Determine the [x, y] coordinate at the center of the cell enclosing the given text.  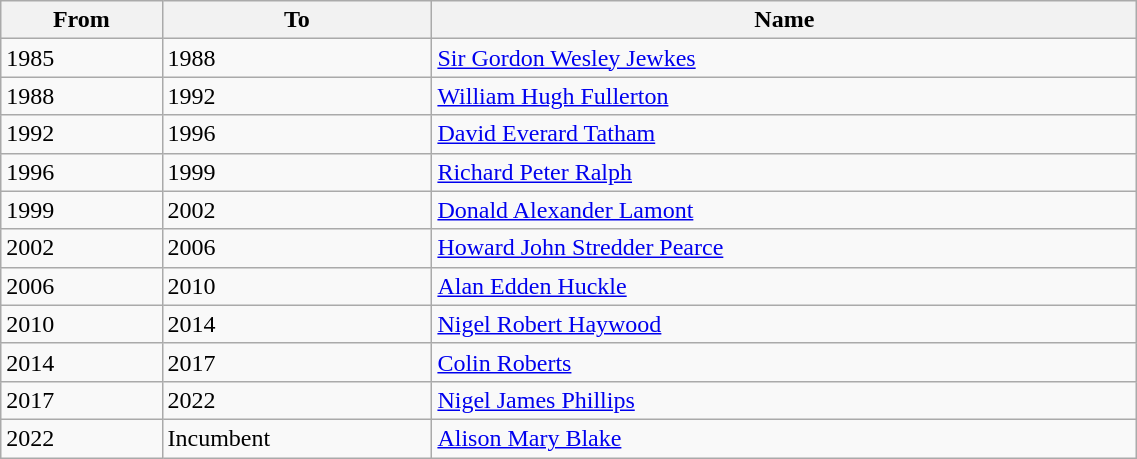
Howard John Stredder Pearce [784, 248]
Alan Edden Huckle [784, 286]
Nigel Robert Haywood [784, 324]
Name [784, 20]
Richard Peter Ralph [784, 172]
Nigel James Phillips [784, 400]
Incumbent [297, 438]
1985 [82, 58]
David Everard Tatham [784, 134]
From [82, 20]
William Hugh Fullerton [784, 96]
To [297, 20]
Donald Alexander Lamont [784, 210]
Colin Roberts [784, 362]
Sir Gordon Wesley Jewkes [784, 58]
Alison Mary Blake [784, 438]
